Detect which cell encompasses the target text, then output its [X, Y] center coordinate. 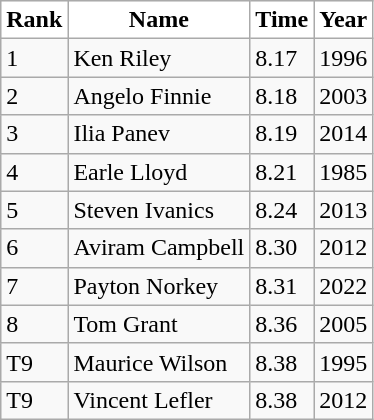
2 [34, 96]
2005 [344, 324]
Aviram Campbell [159, 248]
1995 [344, 362]
Tom Grant [159, 324]
5 [34, 210]
Vincent Lefler [159, 400]
2003 [344, 96]
Name [159, 20]
Ilia Panev [159, 134]
Rank [34, 20]
Year [344, 20]
7 [34, 286]
8.18 [282, 96]
8.30 [282, 248]
1985 [344, 172]
2022 [344, 286]
8.19 [282, 134]
8.21 [282, 172]
2013 [344, 210]
3 [34, 134]
8.36 [282, 324]
Time [282, 20]
Angelo Finnie [159, 96]
1 [34, 58]
1996 [344, 58]
8 [34, 324]
Steven Ivanics [159, 210]
Payton Norkey [159, 286]
8.24 [282, 210]
Ken Riley [159, 58]
8.31 [282, 286]
2014 [344, 134]
Earle Lloyd [159, 172]
Maurice Wilson [159, 362]
6 [34, 248]
8.17 [282, 58]
4 [34, 172]
